Capture the cell that displays the provided text and extract its (X, Y) central coordinate. 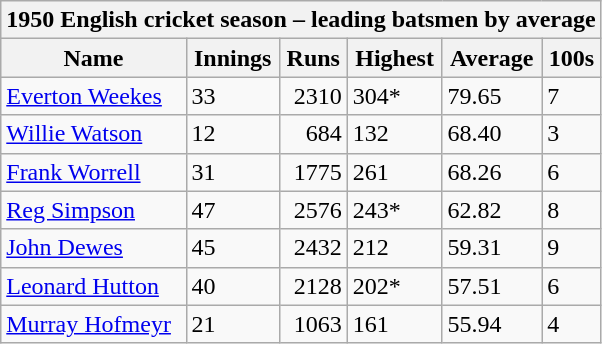
Innings (232, 58)
68.26 (492, 172)
John Dewes (94, 248)
59.31 (492, 248)
Highest (394, 58)
684 (313, 134)
2576 (313, 210)
62.82 (492, 210)
8 (572, 210)
31 (232, 172)
1775 (313, 172)
55.94 (492, 324)
304* (394, 96)
261 (394, 172)
202* (394, 286)
Average (492, 58)
9 (572, 248)
Everton Weekes (94, 96)
57.51 (492, 286)
12 (232, 134)
Runs (313, 58)
79.65 (492, 96)
Reg Simpson (94, 210)
100s (572, 58)
21 (232, 324)
Leonard Hutton (94, 286)
45 (232, 248)
7 (572, 96)
Frank Worrell (94, 172)
47 (232, 210)
2432 (313, 248)
33 (232, 96)
1950 English cricket season – leading batsmen by average (301, 20)
161 (394, 324)
243* (394, 210)
3 (572, 134)
1063 (313, 324)
Name (94, 58)
40 (232, 286)
132 (394, 134)
68.40 (492, 134)
2310 (313, 96)
Willie Watson (94, 134)
Murray Hofmeyr (94, 324)
212 (394, 248)
4 (572, 324)
2128 (313, 286)
